Extract the (X, Y) coordinate from the center of the cell holding the provided text.  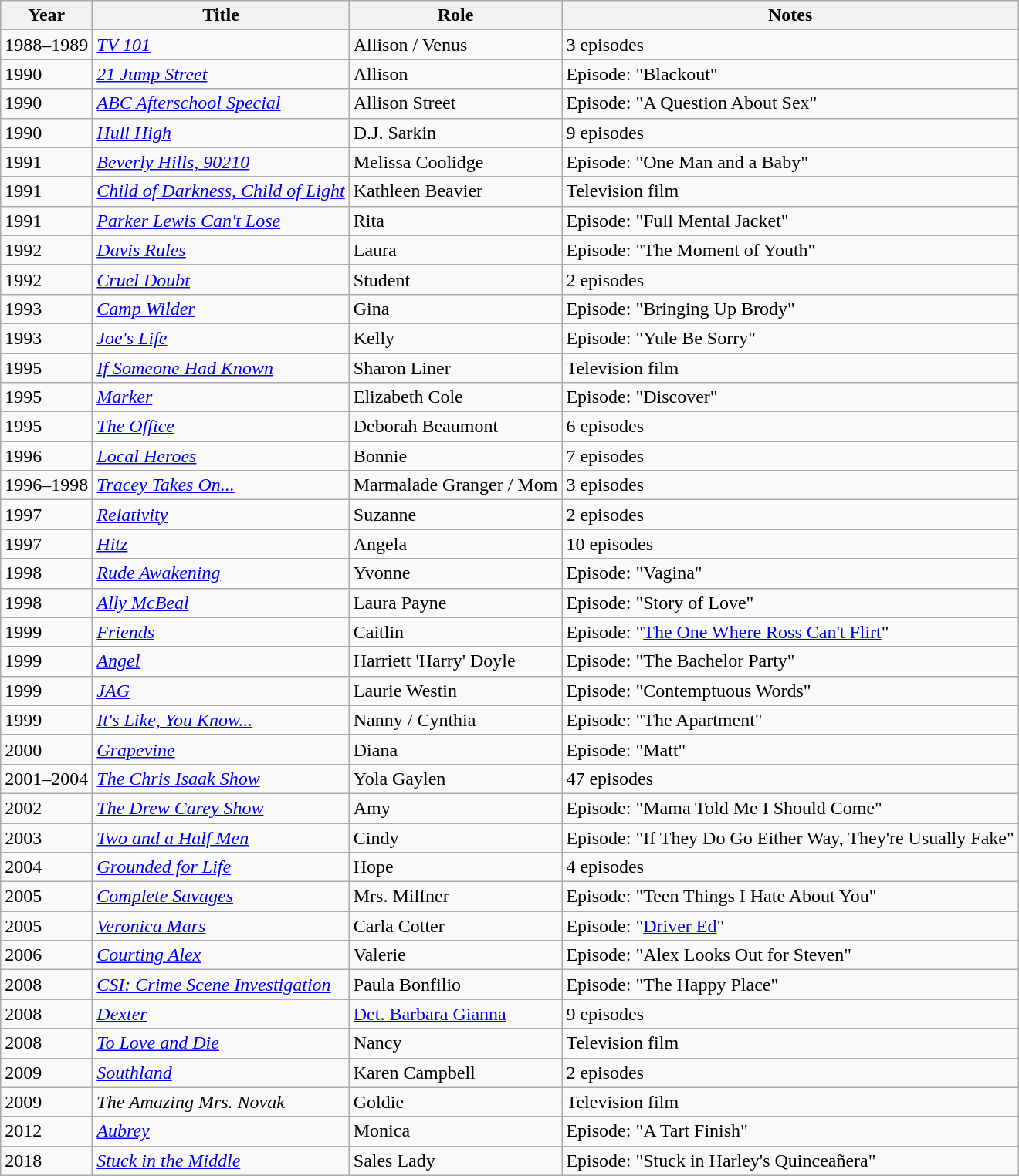
Allison / Venus (455, 45)
Hitz (221, 544)
Episode: "Vagina" (790, 573)
4 episodes (790, 867)
Child of Darkness, Child of Light (221, 191)
To Love and Die (221, 1043)
Suzanne (455, 515)
Angela (455, 544)
Monica (455, 1131)
Complete Savages (221, 897)
Angel (221, 661)
Aubrey (221, 1131)
Goldie (455, 1102)
2002 (46, 808)
Caitlin (455, 632)
Episode: "Blackout" (790, 74)
Episode: "Alex Looks Out for Steven" (790, 955)
Episode: "Yule Be Sorry" (790, 338)
Allison Street (455, 103)
Episode: "Stuck in Harley's Quinceañera" (790, 1161)
Yola Gaylen (455, 779)
Grounded for Life (221, 867)
TV 101 (221, 45)
Mrs. Milfner (455, 897)
Grapevine (221, 749)
10 episodes (790, 544)
21 Jump Street (221, 74)
Episode: "A Question About Sex" (790, 103)
Gina (455, 309)
Sharon Liner (455, 368)
Sales Lady (455, 1161)
Ally McBeal (221, 603)
Episode: "The One Where Ross Can't Flirt" (790, 632)
Bonnie (455, 456)
Camp Wilder (221, 309)
Episode: "The Moment of Youth" (790, 250)
2000 (46, 749)
Hull High (221, 133)
1988–1989 (46, 45)
2006 (46, 955)
Episode: "The Happy Place" (790, 985)
Elizabeth Cole (455, 397)
Episode: "A Tart Finish" (790, 1131)
6 episodes (790, 427)
The Amazing Mrs. Novak (221, 1102)
Relativity (221, 515)
2012 (46, 1131)
2003 (46, 837)
Episode: "One Man and a Baby" (790, 162)
Episode: "The Apartment" (790, 720)
Laurie Westin (455, 691)
JAG (221, 691)
Valerie (455, 955)
Year (46, 15)
Laura (455, 250)
Episode: "Contemptuous Words" (790, 691)
Courting Alex (221, 955)
Marker (221, 397)
Episode: "Full Mental Jacket" (790, 221)
Allison (455, 74)
Harriett 'Harry' Doyle (455, 661)
CSI: Crime Scene Investigation (221, 985)
Cindy (455, 837)
Role (455, 15)
Student (455, 279)
Episode: "Mama Told Me I Should Come" (790, 808)
Diana (455, 749)
Joe's Life (221, 338)
Rita (455, 221)
Deborah Beaumont (455, 427)
7 episodes (790, 456)
The Chris Isaak Show (221, 779)
Title (221, 15)
Melissa Coolidge (455, 162)
1996 (46, 456)
1996–1998 (46, 485)
Beverly Hills, 90210 (221, 162)
Amy (455, 808)
47 episodes (790, 779)
Episode: "Teen Things I Hate About You" (790, 897)
Episode: "Matt" (790, 749)
Cruel Doubt (221, 279)
Local Heroes (221, 456)
Tracey Takes On... (221, 485)
Carla Cotter (455, 926)
Veronica Mars (221, 926)
Southland (221, 1073)
Episode: "If They Do Go Either Way, They're Usually Fake" (790, 837)
Parker Lewis Can't Lose (221, 221)
It's Like, You Know... (221, 720)
Friends (221, 632)
Hope (455, 867)
Notes (790, 15)
Two and a Half Men (221, 837)
Rude Awakening (221, 573)
The Office (221, 427)
D.J. Sarkin (455, 133)
Nanny / Cynthia (455, 720)
Episode: "Story of Love" (790, 603)
Episode: "Driver Ed" (790, 926)
Kelly (455, 338)
ABC Afterschool Special (221, 103)
If Someone Had Known (221, 368)
2001–2004 (46, 779)
Dexter (221, 1014)
Nancy (455, 1043)
Paula Bonfilio (455, 985)
Stuck in the Middle (221, 1161)
Episode: "Bringing Up Brody" (790, 309)
The Drew Carey Show (221, 808)
Davis Rules (221, 250)
Yvonne (455, 573)
Episode: "Discover" (790, 397)
2018 (46, 1161)
Karen Campbell (455, 1073)
2004 (46, 867)
Kathleen Beavier (455, 191)
Det. Barbara Gianna (455, 1014)
Laura Payne (455, 603)
Episode: "The Bachelor Party" (790, 661)
Marmalade Granger / Mom (455, 485)
